Detect which cell encompasses the target text, then output its (X, Y) center coordinate. 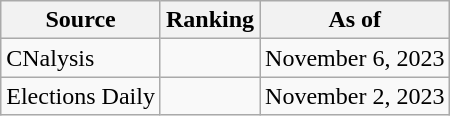
Source (81, 20)
Ranking (210, 20)
As of (355, 20)
November 6, 2023 (355, 58)
November 2, 2023 (355, 96)
CNalysis (81, 58)
Elections Daily (81, 96)
